Output the [x, y] coordinate of the center of the cell containing the given text.  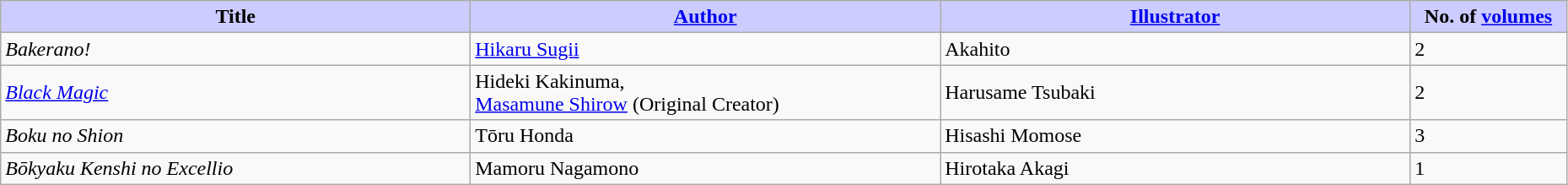
Mamoru Nagamono [705, 168]
Bakerano! [236, 49]
Title [236, 17]
1 [1489, 168]
Hirotaka Akagi [1176, 168]
Hisashi Momose [1176, 136]
Black Magic [236, 93]
Hideki Kakinuma,Masamune Shirow (Original Creator) [705, 93]
Illustrator [1176, 17]
No. of volumes [1489, 17]
Boku no Shion [236, 136]
Bōkyaku Kenshi no Excellio [236, 168]
Hikaru Sugii [705, 49]
Harusame Tsubaki [1176, 93]
3 [1489, 136]
Tōru Honda [705, 136]
Author [705, 17]
Akahito [1176, 49]
